Output the [x, y] coordinate of the center of the cell containing the given text.  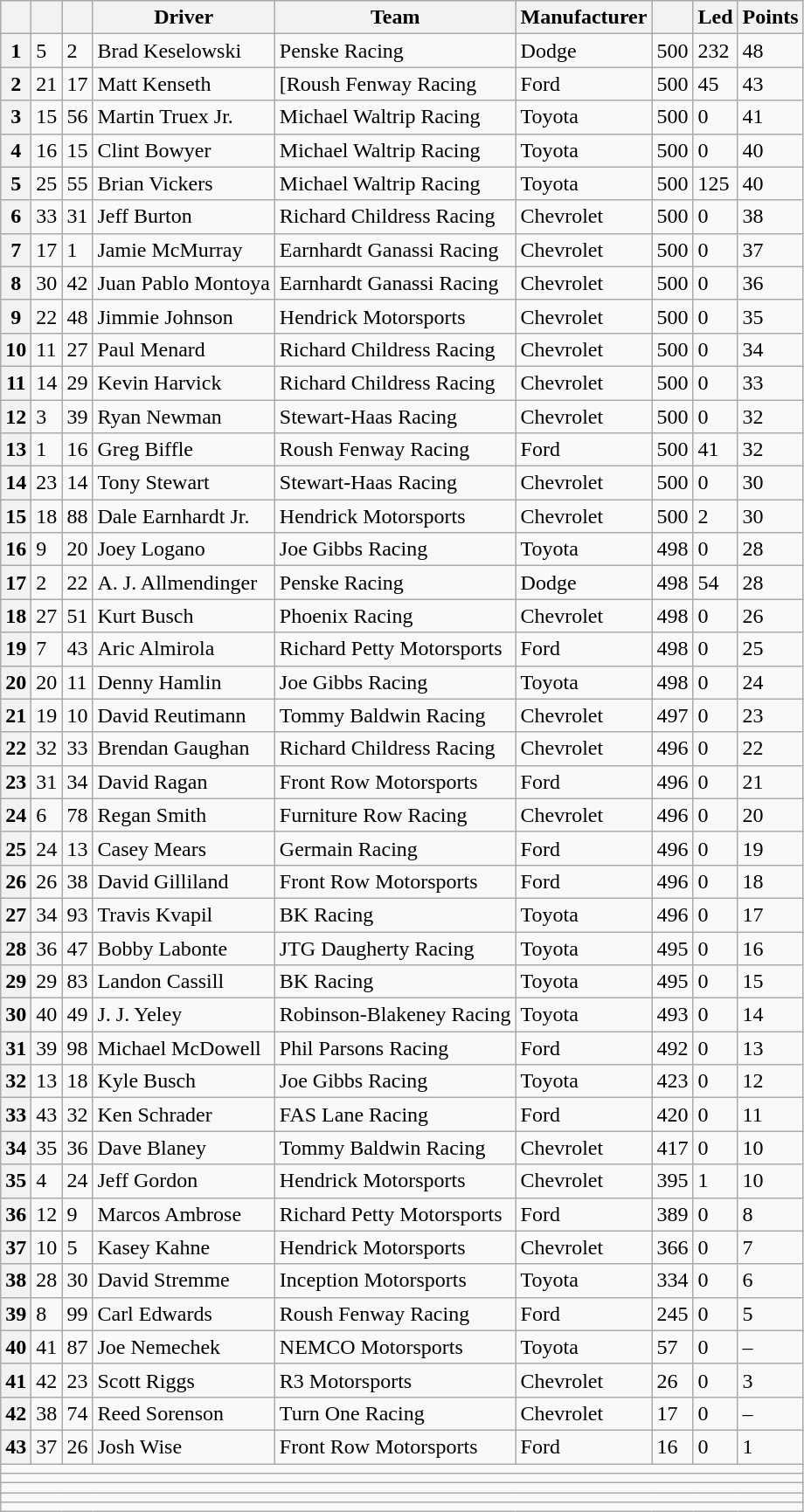
98 [77, 1048]
493 [673, 1015]
NEMCO Motorsports [395, 1347]
88 [77, 516]
99 [77, 1314]
417 [673, 1148]
Juan Pablo Montoya [184, 283]
Furniture Row Racing [395, 815]
125 [715, 183]
JTG Daugherty Racing [395, 948]
57 [673, 1347]
Joe Nemechek [184, 1347]
Kyle Busch [184, 1081]
389 [673, 1214]
78 [77, 815]
54 [715, 583]
Phoenix Racing [395, 616]
423 [673, 1081]
497 [673, 715]
492 [673, 1048]
Phil Parsons Racing [395, 1048]
Brad Keselowski [184, 51]
49 [77, 1015]
J. J. Yeley [184, 1015]
Marcos Ambrose [184, 1214]
Jamie McMurray [184, 250]
Turn One Racing [395, 1413]
Jeff Burton [184, 217]
Bobby Labonte [184, 948]
Brendan Gaughan [184, 749]
Reed Sorenson [184, 1413]
Team [395, 17]
Kasey Kahne [184, 1247]
Denny Hamlin [184, 682]
David Reutimann [184, 715]
Tony Stewart [184, 483]
Carl Edwards [184, 1314]
R3 Motorsports [395, 1380]
Aric Almirola [184, 649]
45 [715, 84]
Jimmie Johnson [184, 316]
Martin Truex Jr. [184, 117]
Casey Mears [184, 848]
Led [715, 17]
A. J. Allmendinger [184, 583]
Kurt Busch [184, 616]
87 [77, 1347]
FAS Lane Racing [395, 1115]
334 [673, 1281]
[Roush Fenway Racing [395, 84]
232 [715, 51]
David Gilliland [184, 881]
David Stremme [184, 1281]
51 [77, 616]
Inception Motorsports [395, 1281]
Landon Cassill [184, 982]
David Ragan [184, 782]
Jeff Gordon [184, 1181]
Scott Riggs [184, 1380]
74 [77, 1413]
Germain Racing [395, 848]
Joey Logano [184, 549]
Greg Biffle [184, 450]
Ryan Newman [184, 417]
56 [77, 117]
Dale Earnhardt Jr. [184, 516]
Dave Blaney [184, 1148]
Driver [184, 17]
Paul Menard [184, 349]
Matt Kenseth [184, 84]
Robinson-Blakeney Racing [395, 1015]
245 [673, 1314]
Regan Smith [184, 815]
Ken Schrader [184, 1115]
420 [673, 1115]
395 [673, 1181]
Kevin Harvick [184, 383]
366 [673, 1247]
Josh Wise [184, 1446]
55 [77, 183]
83 [77, 982]
Manufacturer [584, 17]
Travis Kvapil [184, 915]
Clint Bowyer [184, 150]
Brian Vickers [184, 183]
47 [77, 948]
93 [77, 915]
Points [771, 17]
Michael McDowell [184, 1048]
